Determine the (X, Y) coordinate at the center of the cell enclosing the given text.  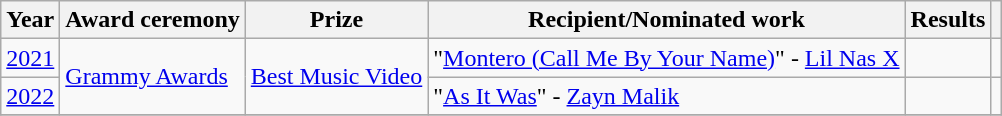
"Montero (Call Me By Your Name)" - Lil Nas X (666, 58)
Grammy Awards (152, 77)
2021 (30, 58)
Best Music Video (336, 77)
Year (30, 20)
Prize (336, 20)
Award ceremony (152, 20)
Recipient/Nominated work (666, 20)
2022 (30, 96)
"As It Was" - Zayn Malik (666, 96)
Results (948, 20)
